Pinpoint the cell where the given text exists, returning its [x, y] midpoint coordinate. 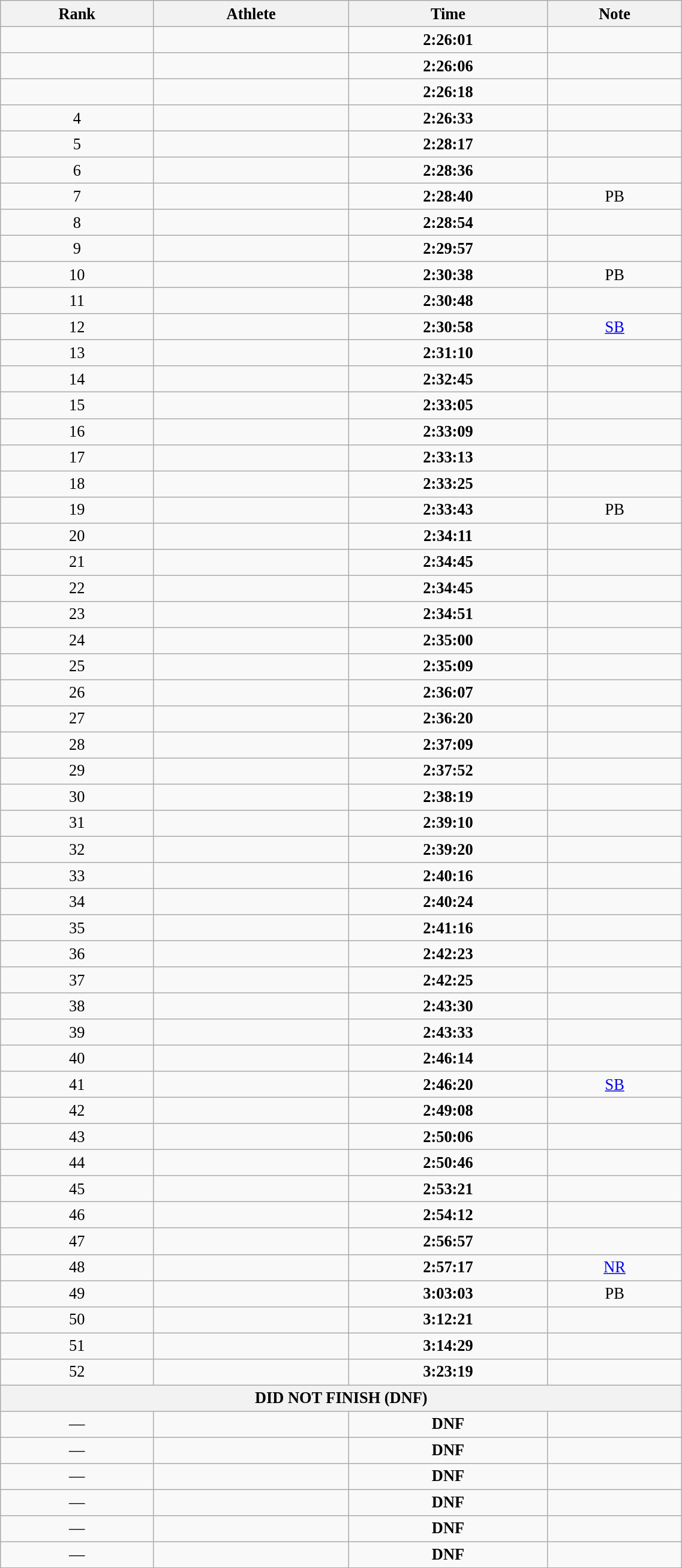
2:28:54 [449, 223]
2:43:30 [449, 1006]
2:37:52 [449, 771]
34 [77, 902]
2:36:20 [449, 719]
24 [77, 640]
2:34:51 [449, 614]
44 [77, 1163]
10 [77, 275]
2:26:06 [449, 65]
2:50:46 [449, 1163]
7 [77, 196]
2:33:13 [449, 458]
12 [77, 327]
2:26:01 [449, 40]
27 [77, 719]
2:26:18 [449, 92]
20 [77, 536]
40 [77, 1058]
2:31:10 [449, 353]
33 [77, 875]
2:34:11 [449, 536]
2:41:16 [449, 927]
22 [77, 588]
14 [77, 379]
DID NOT FINISH (DNF) [341, 1398]
17 [77, 458]
45 [77, 1189]
49 [77, 1293]
2:33:09 [449, 431]
2:30:38 [449, 275]
46 [77, 1215]
32 [77, 849]
18 [77, 483]
6 [77, 170]
Note [614, 13]
50 [77, 1320]
31 [77, 823]
Time [449, 13]
30 [77, 797]
29 [77, 771]
2:35:09 [449, 666]
2:40:16 [449, 875]
4 [77, 118]
2:49:08 [449, 1110]
52 [77, 1372]
36 [77, 954]
3:14:29 [449, 1345]
28 [77, 745]
NR [614, 1267]
2:32:45 [449, 379]
3:12:21 [449, 1320]
2:39:20 [449, 849]
37 [77, 980]
2:35:00 [449, 640]
2:42:23 [449, 954]
2:46:14 [449, 1058]
2:56:57 [449, 1241]
25 [77, 666]
39 [77, 1032]
19 [77, 510]
2:33:05 [449, 405]
2:53:21 [449, 1189]
23 [77, 614]
Rank [77, 13]
15 [77, 405]
2:50:06 [449, 1137]
35 [77, 927]
2:46:20 [449, 1085]
2:39:10 [449, 823]
26 [77, 693]
8 [77, 223]
2:28:17 [449, 144]
42 [77, 1110]
2:33:43 [449, 510]
47 [77, 1241]
43 [77, 1137]
2:28:36 [449, 170]
2:26:33 [449, 118]
Athlete [251, 13]
13 [77, 353]
11 [77, 301]
2:42:25 [449, 980]
2:40:24 [449, 902]
2:54:12 [449, 1215]
9 [77, 248]
3:03:03 [449, 1293]
2:30:48 [449, 301]
2:38:19 [449, 797]
2:28:40 [449, 196]
2:30:58 [449, 327]
2:43:33 [449, 1032]
2:29:57 [449, 248]
41 [77, 1085]
16 [77, 431]
2:36:07 [449, 693]
5 [77, 144]
2:33:25 [449, 483]
38 [77, 1006]
51 [77, 1345]
21 [77, 562]
48 [77, 1267]
2:57:17 [449, 1267]
3:23:19 [449, 1372]
2:37:09 [449, 745]
